Locate the cell with the specified text and output its [x, y] center coordinate. 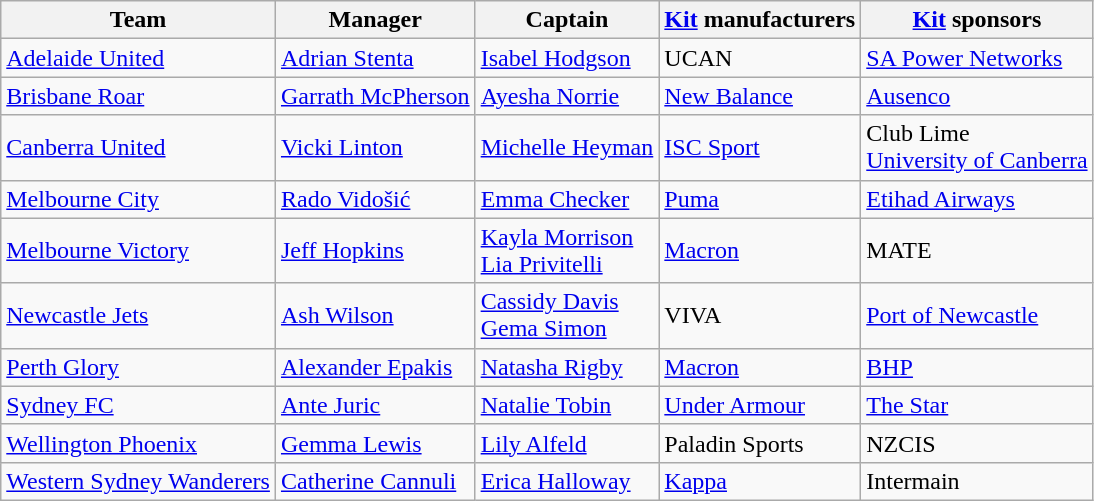
Alexander Epakis [375, 367]
Emma Checker [567, 199]
Kit manufacturers [760, 20]
MATE [977, 250]
BHP [977, 367]
Etihad Airways [977, 199]
The Star [977, 405]
Club Lime University of Canberra [977, 148]
Isabel Hodgson [567, 58]
UCAN [760, 58]
Brisbane Roar [138, 96]
Rado Vidošić [375, 199]
Melbourne City [138, 199]
Melbourne Victory [138, 250]
Team [138, 20]
Lily Alfeld [567, 443]
ISC Sport [760, 148]
Catherine Cannuli [375, 481]
Vicki Linton [375, 148]
Adelaide United [138, 58]
VIVA [760, 316]
Port of Newcastle [977, 316]
Sydney FC [138, 405]
Canberra United [138, 148]
Kappa [760, 481]
Ausenco [977, 96]
Ash Wilson [375, 316]
Manager [375, 20]
Paladin Sports [760, 443]
Wellington Phoenix [138, 443]
Natasha Rigby [567, 367]
Natalie Tobin [567, 405]
Intermain [977, 481]
Adrian Stenta [375, 58]
Puma [760, 199]
Erica Halloway [567, 481]
Michelle Heyman [567, 148]
Western Sydney Wanderers [138, 481]
Jeff Hopkins [375, 250]
Kayla Morrison Lia Privitelli [567, 250]
New Balance [760, 96]
Cassidy Davis Gema Simon [567, 316]
Kit sponsors [977, 20]
Perth Glory [138, 367]
Captain [567, 20]
Ante Juric [375, 405]
Garrath McPherson [375, 96]
NZCIS [977, 443]
Ayesha Norrie [567, 96]
Under Armour [760, 405]
Gemma Lewis [375, 443]
Newcastle Jets [138, 316]
SA Power Networks [977, 58]
